Find where the given text appears and provide that cell's center as [x, y] coordinate. 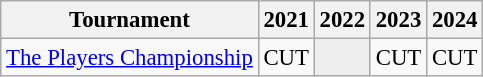
Tournament [130, 20]
2021 [286, 20]
2024 [455, 20]
2023 [398, 20]
2022 [342, 20]
The Players Championship [130, 58]
